Pinpoint the cell where the given text exists, returning its [x, y] midpoint coordinate. 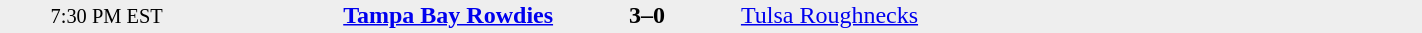
Tulsa Roughnecks [910, 15]
3–0 [648, 15]
Tampa Bay Rowdies [384, 15]
7:30 PM EST [106, 16]
